Determine the (X, Y) coordinate at the center of the cell enclosing the given text.  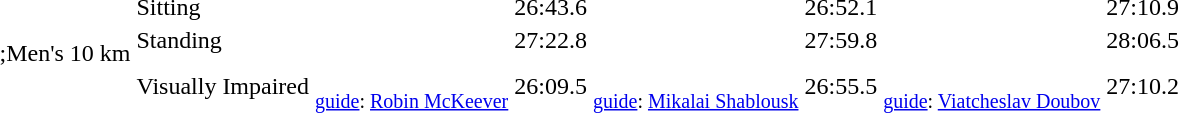
27:59.8 (841, 40)
Standing (223, 40)
27:22.8 (551, 40)
